From the cell containing the given text, extract its center point as (x, y) coordinate. 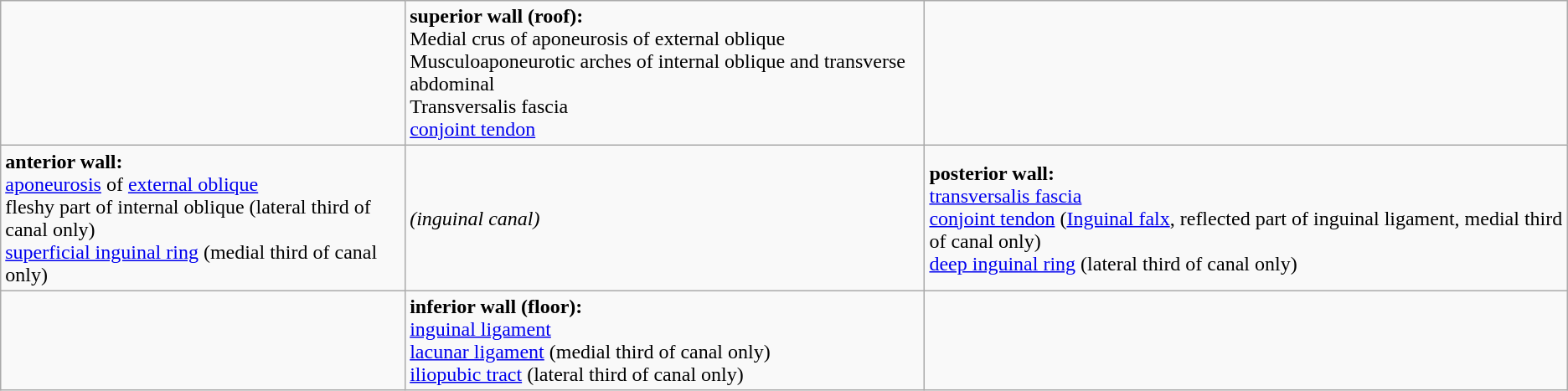
(inguinal canal) (665, 218)
inferior wall (floor):inguinal ligamentlacunar ligament (medial third of canal only)iliopubic tract (lateral third of canal only) (665, 340)
